For the text-containing cell, return its midpoint in (x, y) coordinate format. 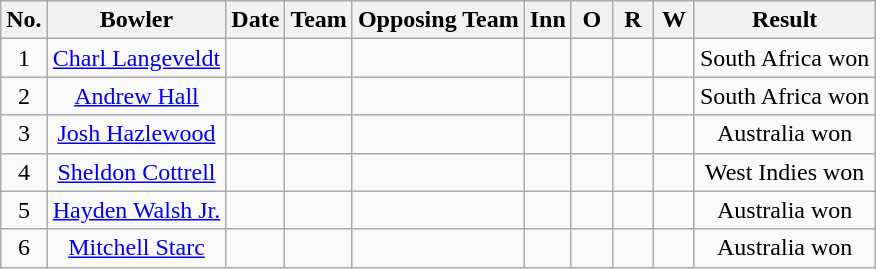
O (592, 20)
Date (256, 20)
R (632, 20)
Hayden Walsh Jr. (136, 210)
Josh Hazlewood (136, 134)
4 (24, 172)
Charl Langeveldt (136, 58)
Sheldon Cottrell (136, 172)
2 (24, 96)
Team (319, 20)
No. (24, 20)
Opposing Team (438, 20)
West Indies won (784, 172)
3 (24, 134)
Bowler (136, 20)
Inn (548, 20)
5 (24, 210)
Result (784, 20)
W (674, 20)
Mitchell Starc (136, 248)
1 (24, 58)
Andrew Hall (136, 96)
6 (24, 248)
